Provide the [x, y] coordinate of the cell's center where the given text is located.  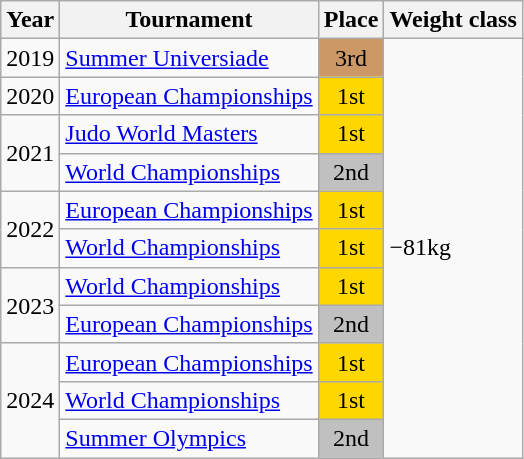
2024 [30, 400]
3rd [351, 58]
2022 [30, 229]
Summer Olympics [189, 438]
2021 [30, 153]
Summer Universiade [189, 58]
Judo World Masters [189, 134]
Weight class [453, 20]
Place [351, 20]
Tournament [189, 20]
2020 [30, 96]
Year [30, 20]
2023 [30, 305]
2019 [30, 58]
−81kg [453, 248]
